Identify which cell holds the provided text, then report its (x, y) central coordinate. 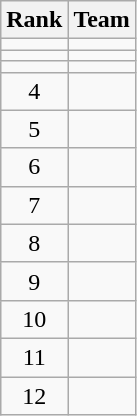
7 (34, 205)
9 (34, 281)
10 (34, 319)
6 (34, 167)
11 (34, 357)
4 (34, 91)
Rank (34, 20)
8 (34, 243)
Team (102, 20)
12 (34, 395)
5 (34, 129)
